Return (X, Y) of the center of cell containing provided text 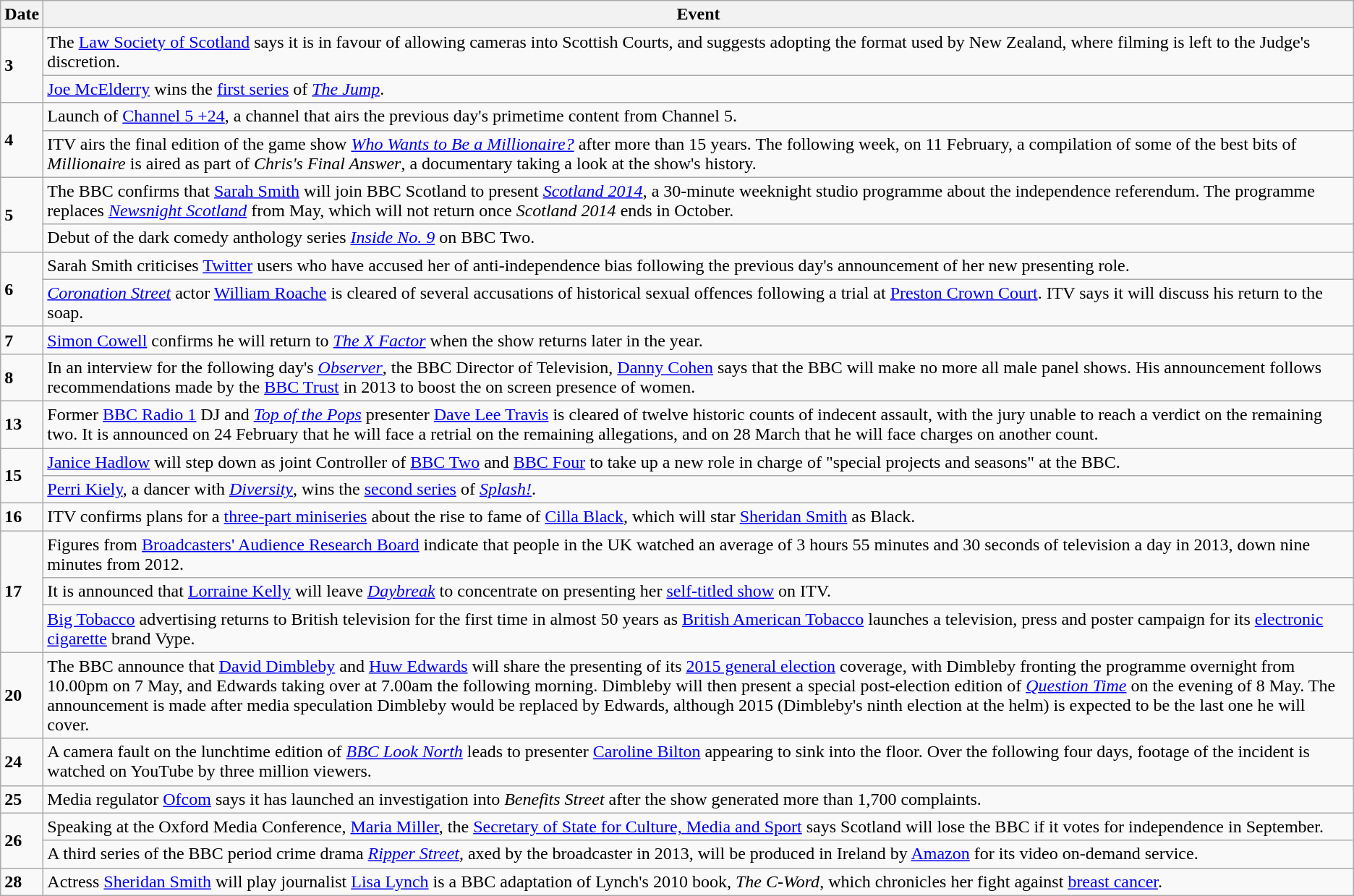
13 (22, 424)
17 (22, 592)
ITV confirms plans for a three-part miniseries about the rise to fame of Cilla Black, which will star Sheridan Smith as Black. (699, 517)
5 (22, 214)
Debut of the dark comedy anthology series Inside No. 9 on BBC Two. (699, 238)
3 (22, 65)
20 (22, 696)
Simon Cowell confirms he will return to The X Factor when the show returns later in the year. (699, 340)
6 (22, 289)
Launch of Channel 5 +24, a channel that airs the previous day's primetime content from Channel 5. (699, 116)
8 (22, 377)
Date (22, 14)
Perri Kiely, a dancer with Diversity, wins the second series of Splash!. (699, 490)
Media regulator Ofcom says it has launched an investigation into Benefits Street after the show generated more than 1,700 complaints. (699, 799)
4 (22, 140)
15 (22, 476)
28 (22, 882)
Event (699, 14)
26 (22, 840)
7 (22, 340)
16 (22, 517)
25 (22, 799)
It is announced that Lorraine Kelly will leave Daybreak to concentrate on presenting her self-titled show on ITV. (699, 592)
Joe McElderry wins the first series of The Jump. (699, 89)
24 (22, 762)
